Provide the (X, Y) coordinate of the cell's center where the given text is located.  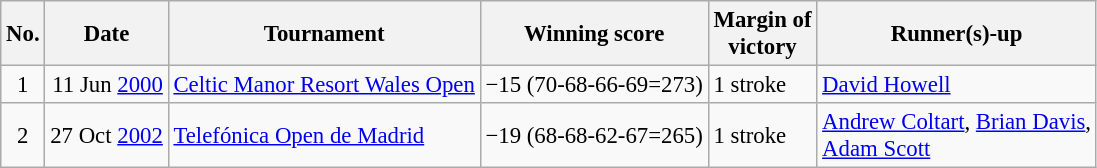
Date (106, 34)
−19 (68-68-62-67=265) (594, 136)
No. (23, 34)
David Howell (957, 85)
−15 (70-68-66-69=273) (594, 85)
Celtic Manor Resort Wales Open (324, 85)
Andrew Coltart, Brian Davis, Adam Scott (957, 136)
27 Oct 2002 (106, 136)
2 (23, 136)
Telefónica Open de Madrid (324, 136)
Runner(s)-up (957, 34)
1 (23, 85)
Margin ofvictory (762, 34)
11 Jun 2000 (106, 85)
Winning score (594, 34)
Tournament (324, 34)
